Identify which cell holds the provided text, then report its [X, Y] central coordinate. 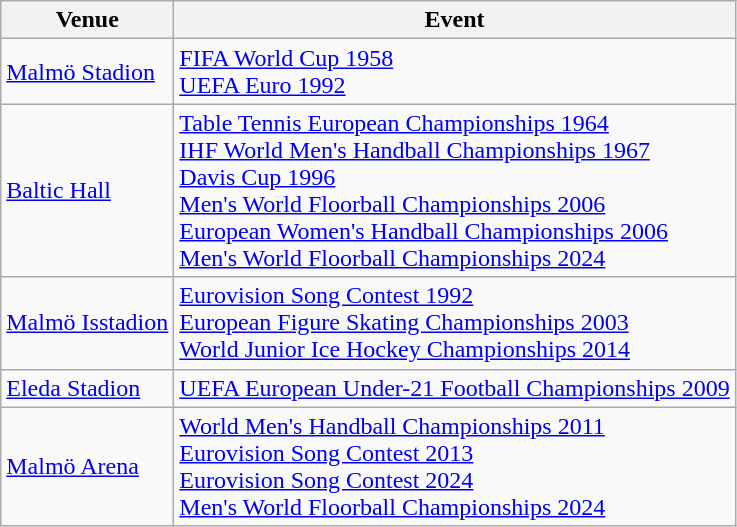
Eleda Stadion [88, 388]
FIFA World Cup 1958UEFA Euro 1992 [454, 72]
UEFA European Under-21 Football Championships 2009 [454, 388]
Eurovision Song Contest 1992European Figure Skating Championships 2003World Junior Ice Hockey Championships 2014 [454, 323]
Malmö Isstadion [88, 323]
World Men's Handball Championships 2011Eurovision Song Contest 2013Eurovision Song Contest 2024Men's World Floorball Championships 2024 [454, 466]
Event [454, 20]
Malmö Arena [88, 466]
Venue [88, 20]
Baltic Hall [88, 190]
Malmö Stadion [88, 72]
